Output the (x, y) coordinate of the center of the cell containing the given text.  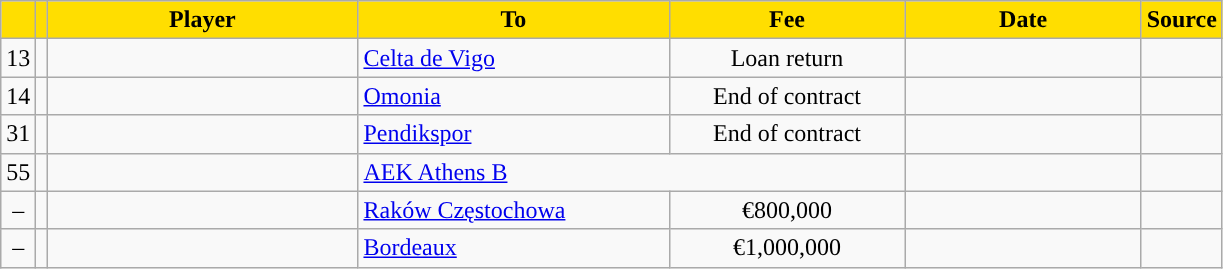
Raków Częstochowa (514, 210)
Fee (787, 20)
14 (18, 96)
Source (1182, 20)
Date (1023, 20)
AEK Athens Β (632, 172)
Player (202, 20)
55 (18, 172)
Celta de Vigo (514, 58)
€800,000 (787, 210)
€1,000,000 (787, 248)
Bordeaux (514, 248)
Pendikspor (514, 134)
Omonia (514, 96)
Loan return (787, 58)
13 (18, 58)
31 (18, 134)
To (514, 20)
